Capture the cell that displays the provided text and extract its [x, y] central coordinate. 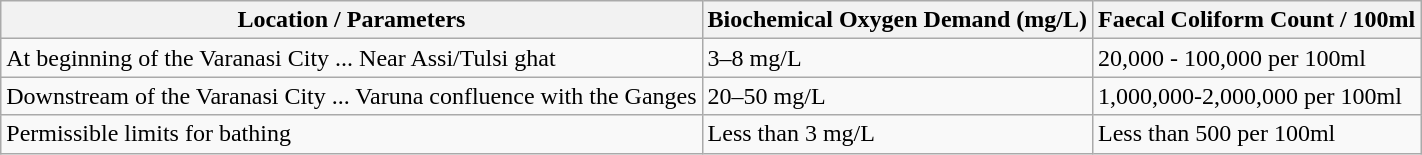
Less than 500 per 100ml [1256, 134]
Biochemical Oxygen Demand (mg/L) [897, 20]
Faecal Coliform Count / 100ml [1256, 20]
Location / Parameters [352, 20]
20,000 - 100,000 per 100ml [1256, 58]
3–8 mg/L [897, 58]
20–50 mg/L [897, 96]
1,000,000-2,000,000 per 100ml [1256, 96]
Less than 3 mg/L [897, 134]
Downstream of the Varanasi City ... Varuna confluence with the Ganges [352, 96]
At beginning of the Varanasi City ... Near Assi/Tulsi ghat [352, 58]
Permissible limits for bathing [352, 134]
